Extract the [x, y] coordinate from the center of the cell holding the provided text.  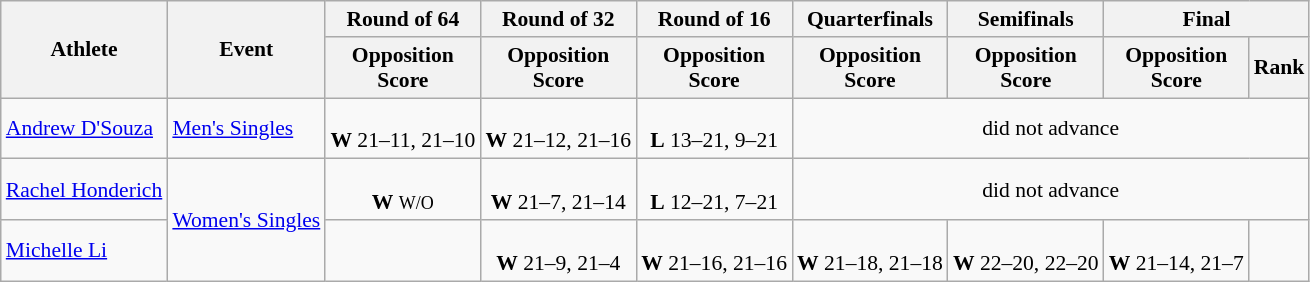
Athlete [84, 50]
Andrew D'Souza [84, 128]
W 21–12, 21–16 [558, 128]
W 21–9, 21–4 [558, 250]
L 12–21, 7–21 [714, 190]
Women's Singles [246, 220]
Michelle Li [84, 250]
Quarterfinals [870, 19]
Rachel Honderich [84, 190]
W 22–20, 22–20 [1026, 250]
Men's Singles [246, 128]
W 21–11, 21–10 [402, 128]
L 13–21, 9–21 [714, 128]
W 21–16, 21–16 [714, 250]
W 21–18, 21–18 [870, 250]
Round of 32 [558, 19]
Rank [1280, 68]
Round of 64 [402, 19]
W W/O [402, 190]
Final [1207, 19]
Semifinals [1026, 19]
Event [246, 50]
W 21–7, 21–14 [558, 190]
W 21–14, 21–7 [1176, 250]
Round of 16 [714, 19]
